Output the [X, Y] coordinate of the center of the cell containing the given text.  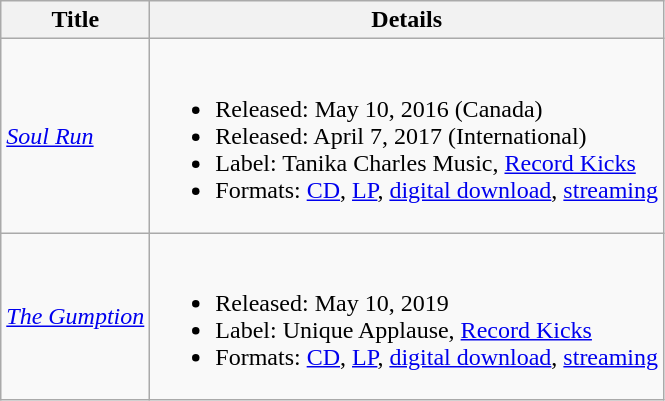
Details [407, 20]
The Gumption [76, 316]
Soul Run [76, 136]
Released: May 10, 2019Label: Unique Applause, Record KicksFormats: CD, LP, digital download, streaming [407, 316]
Title [76, 20]
